Determine the (x, y) coordinate at the center of the cell enclosing the given text.  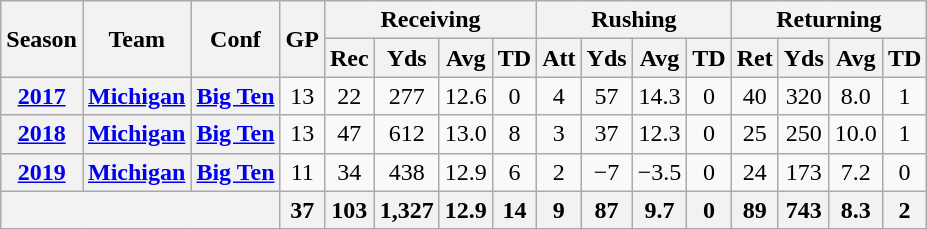
−7 (606, 172)
Conf (236, 39)
14 (514, 210)
8.3 (856, 210)
1,327 (406, 210)
2018 (42, 134)
9 (559, 210)
320 (804, 96)
9.7 (660, 210)
13.0 (466, 134)
277 (406, 96)
22 (349, 96)
Team (136, 39)
103 (349, 210)
4 (559, 96)
40 (754, 96)
11 (302, 172)
Rec (349, 58)
3 (559, 134)
GP (302, 39)
612 (406, 134)
Ret (754, 58)
Att (559, 58)
Season (42, 39)
6 (514, 172)
12.6 (466, 96)
34 (349, 172)
173 (804, 172)
743 (804, 210)
2017 (42, 96)
Rushing (634, 20)
438 (406, 172)
Returning (829, 20)
7.2 (856, 172)
14.3 (660, 96)
25 (754, 134)
−3.5 (660, 172)
Receiving (430, 20)
24 (754, 172)
57 (606, 96)
2019 (42, 172)
47 (349, 134)
8 (514, 134)
89 (754, 210)
10.0 (856, 134)
8.0 (856, 96)
87 (606, 210)
12.3 (660, 134)
250 (804, 134)
